Provide the (X, Y) coordinate of the cell's center where the given text is located.  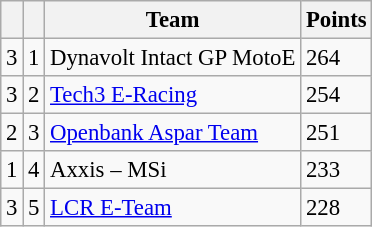
Axxis – MSi (173, 170)
Points (336, 20)
Openbank Aspar Team (173, 133)
Tech3 E-Racing (173, 95)
5 (34, 208)
LCR E-Team (173, 208)
Dynavolt Intact GP MotoE (173, 58)
Team (173, 20)
4 (34, 170)
228 (336, 208)
233 (336, 170)
251 (336, 133)
254 (336, 95)
264 (336, 58)
